Provide the [x, y] coordinate of the cell's center where the given text is located.  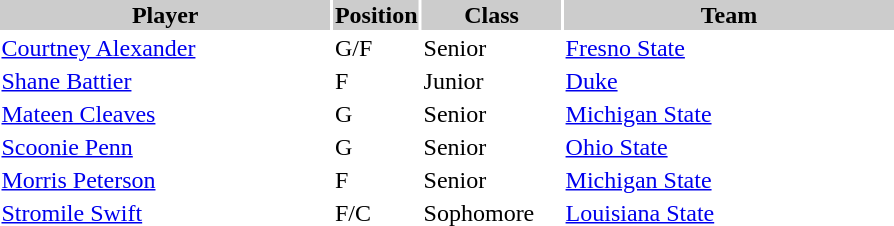
Fresno State [729, 48]
Position [376, 15]
Shane Battier [165, 81]
Courtney Alexander [165, 48]
Duke [729, 81]
Class [492, 15]
Junior [492, 81]
Team [729, 15]
G/F [376, 48]
Mateen Cleaves [165, 114]
Ohio State [729, 147]
Morris Peterson [165, 180]
Scoonie Penn [165, 147]
Player [165, 15]
